Pinpoint the cell where the given text exists, returning its (X, Y) midpoint coordinate. 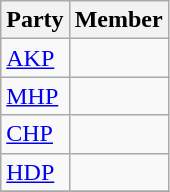
AKP (35, 58)
Member (118, 20)
MHP (35, 96)
Party (35, 20)
CHP (35, 134)
HDP (35, 172)
